Determine the [X, Y] coordinate at the center of the cell enclosing the given text.  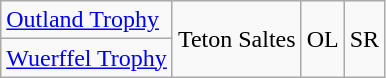
Wuerffel Trophy [87, 58]
Outland Trophy [87, 20]
Teton Saltes [236, 39]
SR [364, 39]
OL [322, 39]
